From the cell containing the given text, extract its center point as [X, Y] coordinate. 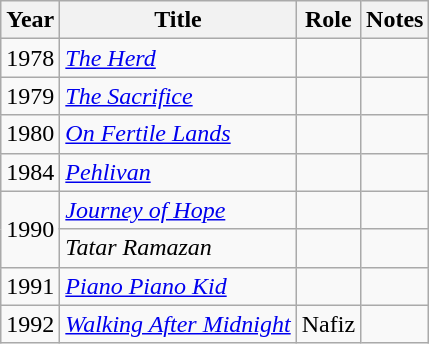
Tatar Ramazan [178, 248]
Notes [395, 20]
The Sacrifice [178, 96]
1984 [30, 172]
Role [328, 20]
1980 [30, 134]
The Herd [178, 58]
Pehlivan [178, 172]
1991 [30, 286]
On Fertile Lands [178, 134]
Piano Piano Kid [178, 286]
Walking After Midnight [178, 324]
1979 [30, 96]
Journey of Hope [178, 210]
Nafiz [328, 324]
1978 [30, 58]
1992 [30, 324]
Year [30, 20]
1990 [30, 229]
Title [178, 20]
